Search for the cell housing the specified text and yield its [x, y] center coordinate. 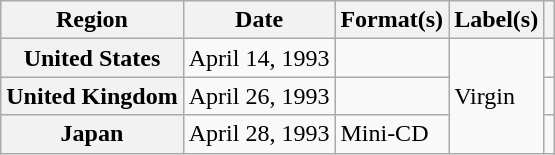
Date [259, 20]
April 28, 1993 [259, 134]
Format(s) [392, 20]
April 26, 1993 [259, 96]
Japan [92, 134]
Mini-CD [392, 134]
United Kingdom [92, 96]
Virgin [496, 96]
Label(s) [496, 20]
April 14, 1993 [259, 58]
Region [92, 20]
United States [92, 58]
